Locate the cell with the specified text and output its (X, Y) center coordinate. 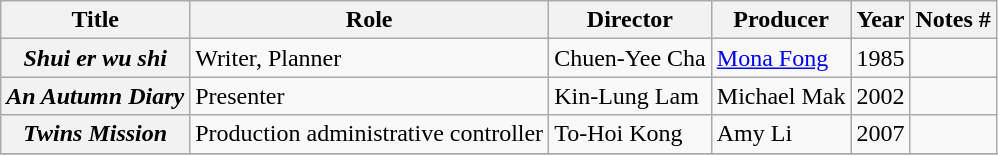
Year (880, 20)
Michael Mak (781, 96)
2002 (880, 96)
Presenter (370, 96)
1985 (880, 58)
To-Hoi Kong (630, 134)
Notes # (953, 20)
Chuen-Yee Cha (630, 58)
Role (370, 20)
An Autumn Diary (96, 96)
Twins Mission (96, 134)
2007 (880, 134)
Shui er wu shi (96, 58)
Producer (781, 20)
Title (96, 20)
Writer, Planner (370, 58)
Amy Li (781, 134)
Director (630, 20)
Kin-Lung Lam (630, 96)
Mona Fong (781, 58)
Production administrative controller (370, 134)
